Output the [X, Y] coordinate of the center of the cell containing the given text.  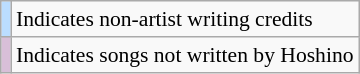
Indicates songs not written by Hoshino [185, 55]
Indicates non-artist writing credits [185, 19]
